Locate the cell with the specified text and output its (X, Y) center coordinate. 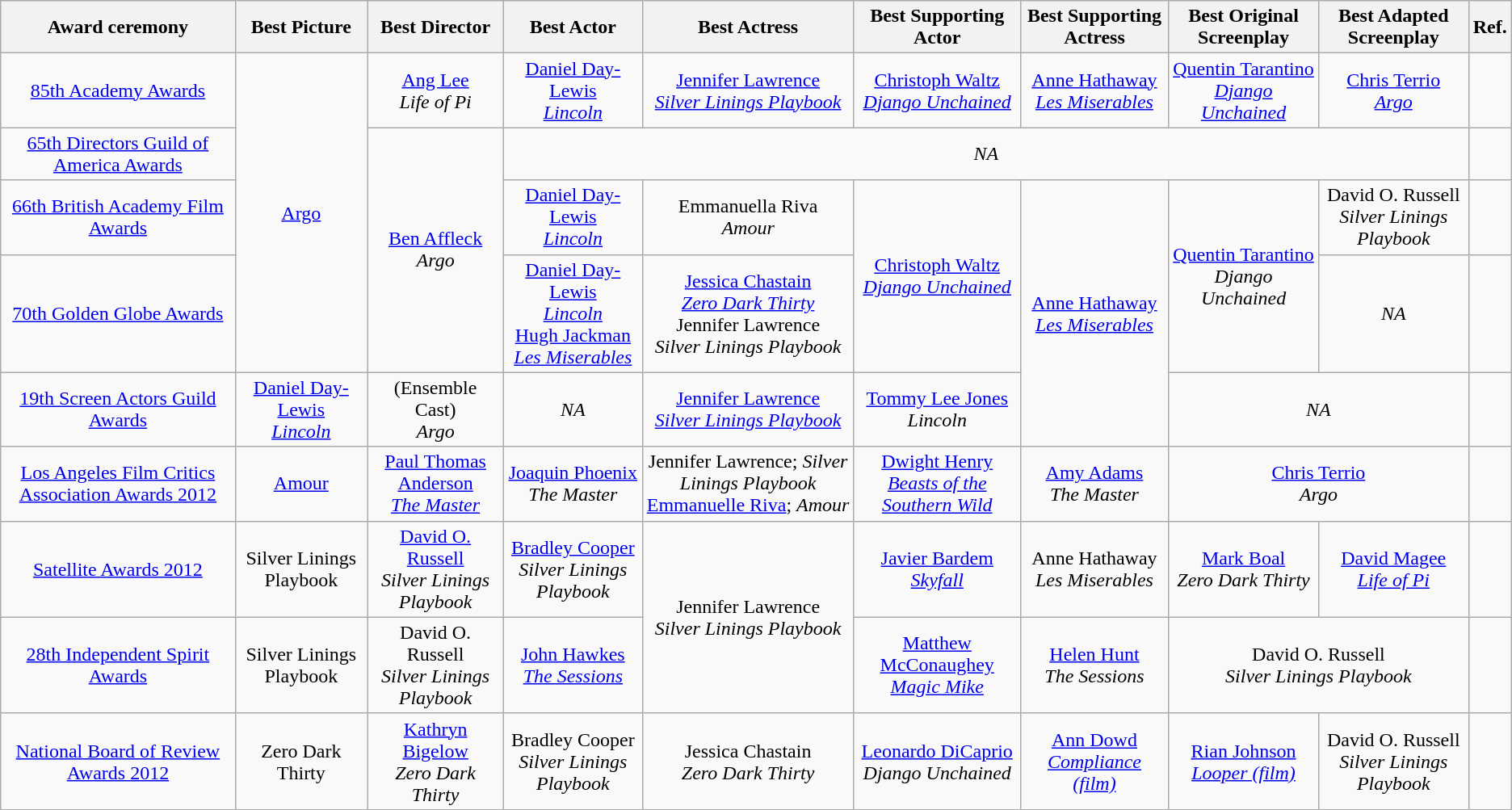
Los Angeles Film Critics Association Awards 2012 (118, 484)
Best Adapted Screenplay (1393, 27)
Daniel Day-Lewis Lincoln Hugh Jackman Les Miserables (573, 313)
Best Picture (300, 27)
Dwight Henry Beasts of the Southern Wild (937, 484)
65th Directors Guild of America Awards (118, 153)
70th Golden Globe Awards (118, 313)
Helen Hunt The Sessions (1094, 665)
Emmanuella Riva Amour (748, 217)
Satellite Awards 2012 (118, 569)
Ben Affleck Argo (436, 250)
Jessica Chastain Zero Dark Thirty (748, 761)
Jennifer Lawrence; Silver Linings Playbook Emmanuelle Riva; Amour (748, 484)
Zero Dark Thirty (300, 761)
Amy Adams The Master (1094, 484)
Ref. (1489, 27)
National Board of Review Awards 2012 (118, 761)
Rian Johnson Looper (film) (1244, 761)
Paul Thomas Anderson The Master (436, 484)
Best Supporting Actor (937, 27)
John Hawkes The Sessions (573, 665)
Ang Lee Life of Pi (436, 90)
Argo (300, 213)
Amour (300, 484)
Best Director (436, 27)
Joaquin Phoenix The Master (573, 484)
Jessica Chastain Zero Dark Thirty Jennifer Lawrence Silver Linings Playbook (748, 313)
Ann Dowd Compliance (film) (1094, 761)
Javier Bardem Skyfall (937, 569)
Mark Boal Zero Dark Thirty (1244, 569)
(Ensemble Cast) Argo (436, 409)
19th Screen Actors Guild Awards (118, 409)
85th Academy Awards (118, 90)
David Magee Life of Pi (1393, 569)
Best Supporting Actress (1094, 27)
66th British Academy Film Awards (118, 217)
Best Actress (748, 27)
Best Original Screenplay (1244, 27)
Best Actor (573, 27)
28th Independent Spirit Awards (118, 665)
Matthew McConaughey Magic Mike (937, 665)
Tommy Lee Jones Lincoln (937, 409)
Leonardo DiCaprio Django Unchained (937, 761)
Award ceremony (118, 27)
Kathryn Bigelow Zero Dark Thirty (436, 761)
